Provide the (X, Y) coordinate of the cell's center where the given text is located.  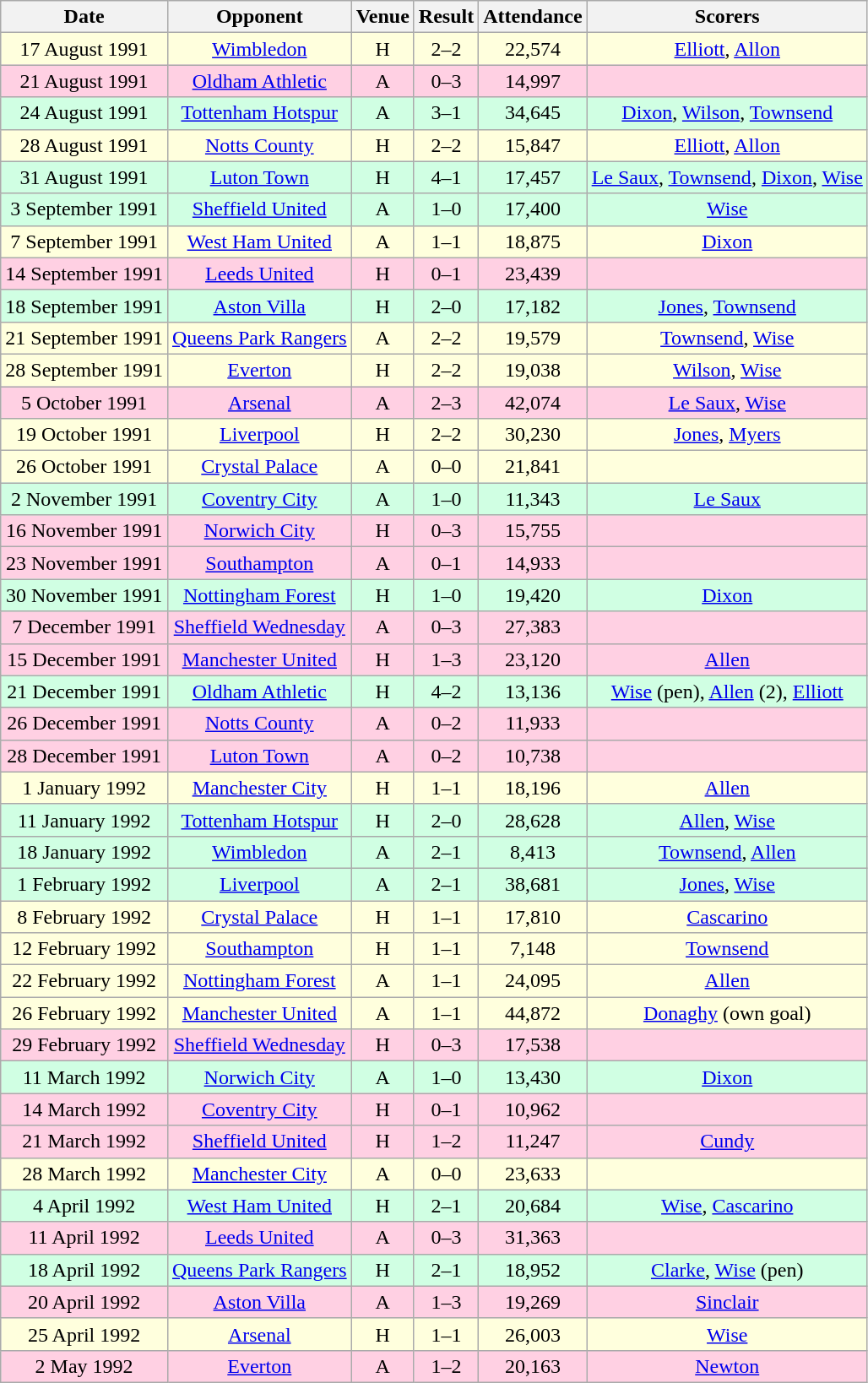
28 August 1991 (84, 145)
18,952 (533, 1270)
19,579 (533, 338)
7 September 1991 (84, 241)
17 August 1991 (84, 49)
Wilson, Wise (727, 370)
26 February 1992 (84, 1013)
4–1 (446, 177)
18 January 1992 (84, 852)
15 December 1991 (84, 659)
21 September 1991 (84, 338)
18 September 1991 (84, 306)
1 January 1992 (84, 788)
Clarke, Wise (pen) (727, 1270)
19,420 (533, 595)
Allen, Wise (727, 820)
4–2 (446, 691)
11,343 (533, 499)
28 September 1991 (84, 370)
2 May 1992 (84, 1366)
5 October 1991 (84, 403)
Wise (pen), Allen (2), Elliott (727, 691)
13,430 (533, 1077)
Jones, Townsend (727, 306)
22,574 (533, 49)
19,269 (533, 1302)
21 March 1992 (84, 1142)
Le Saux, Wise (727, 403)
Dixon, Wilson, Townsend (727, 113)
8,413 (533, 852)
24 August 1991 (84, 113)
19,038 (533, 370)
Opponent (259, 17)
7 December 1991 (84, 627)
17,538 (533, 1045)
Date (84, 17)
17,182 (533, 306)
Le Saux (727, 499)
Townsend, Wise (727, 338)
11,933 (533, 724)
20 April 1992 (84, 1302)
31 August 1991 (84, 177)
Jones, Myers (727, 435)
34,645 (533, 113)
15,847 (533, 145)
Cundy (727, 1142)
Cascarino (727, 916)
11 January 1992 (84, 820)
Newton (727, 1366)
28,628 (533, 820)
16 November 1991 (84, 531)
18,875 (533, 241)
Result (446, 17)
26 October 1991 (84, 467)
23 November 1991 (84, 563)
17,400 (533, 209)
20,163 (533, 1366)
14,997 (533, 81)
17,457 (533, 177)
26,003 (533, 1334)
Sinclair (727, 1302)
30 November 1991 (84, 595)
8 February 1992 (84, 916)
44,872 (533, 1013)
38,681 (533, 884)
12 February 1992 (84, 949)
3–1 (446, 113)
4 April 1992 (84, 1206)
21 December 1991 (84, 691)
15,755 (533, 531)
Scorers (727, 17)
14,933 (533, 563)
18 April 1992 (84, 1270)
Townsend (727, 949)
11,247 (533, 1142)
3 September 1991 (84, 209)
23,633 (533, 1174)
28 March 1992 (84, 1174)
13,136 (533, 691)
18,196 (533, 788)
1 February 1992 (84, 884)
31,363 (533, 1238)
2–3 (446, 403)
14 September 1991 (84, 274)
20,684 (533, 1206)
17,810 (533, 916)
42,074 (533, 403)
11 April 1992 (84, 1238)
27,383 (533, 627)
2 November 1991 (84, 499)
19 October 1991 (84, 435)
Venue (382, 17)
Donaghy (own goal) (727, 1013)
22 February 1992 (84, 981)
26 December 1991 (84, 724)
11 March 1992 (84, 1077)
21 August 1991 (84, 81)
25 April 1992 (84, 1334)
29 February 1992 (84, 1045)
Le Saux, Townsend, Dixon, Wise (727, 177)
10,738 (533, 756)
30,230 (533, 435)
23,120 (533, 659)
Townsend, Allen (727, 852)
23,439 (533, 274)
Jones, Wise (727, 884)
10,962 (533, 1109)
28 December 1991 (84, 756)
Attendance (533, 17)
14 March 1992 (84, 1109)
24,095 (533, 981)
21,841 (533, 467)
7,148 (533, 949)
Wise, Cascarino (727, 1206)
